From the cell containing the given text, extract its center point as (x, y) coordinate. 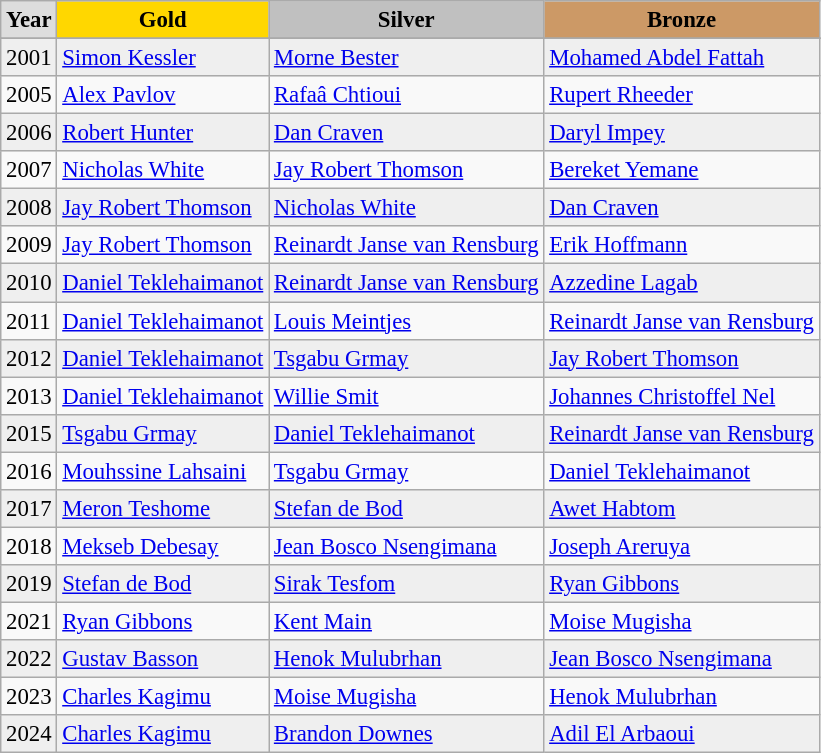
2016 (29, 471)
2005 (29, 95)
Gustav Basson (163, 659)
Brandon Downes (406, 734)
Joseph Areruya (682, 546)
Morne Bester (406, 58)
2012 (29, 358)
Rupert Rheeder (682, 95)
Rafaâ Chtioui (406, 95)
2015 (29, 433)
2024 (29, 734)
Daryl Impey (682, 133)
Mohamed Abdel Fattah (682, 58)
Johannes Christoffel Nel (682, 396)
Adil El Arbaoui (682, 734)
Meron Teshome (163, 509)
Azzedine Lagab (682, 283)
Bronze (682, 20)
Erik Hoffmann (682, 245)
2006 (29, 133)
Year (29, 20)
Gold (163, 20)
2008 (29, 208)
2009 (29, 245)
Sirak Tesfom (406, 584)
2019 (29, 584)
Awet Habtom (682, 509)
2017 (29, 509)
Bereket Yemane (682, 170)
2007 (29, 170)
2022 (29, 659)
Willie Smit (406, 396)
2013 (29, 396)
Mekseb Debesay (163, 546)
2010 (29, 283)
Alex Pavlov (163, 95)
Silver (406, 20)
Robert Hunter (163, 133)
2018 (29, 546)
Mouhssine Lahsaini (163, 471)
2021 (29, 621)
Louis Meintjes (406, 321)
2001 (29, 58)
2011 (29, 321)
Kent Main (406, 621)
Simon Kessler (163, 58)
2023 (29, 697)
